Capture the cell that displays the provided text and extract its [X, Y] central coordinate. 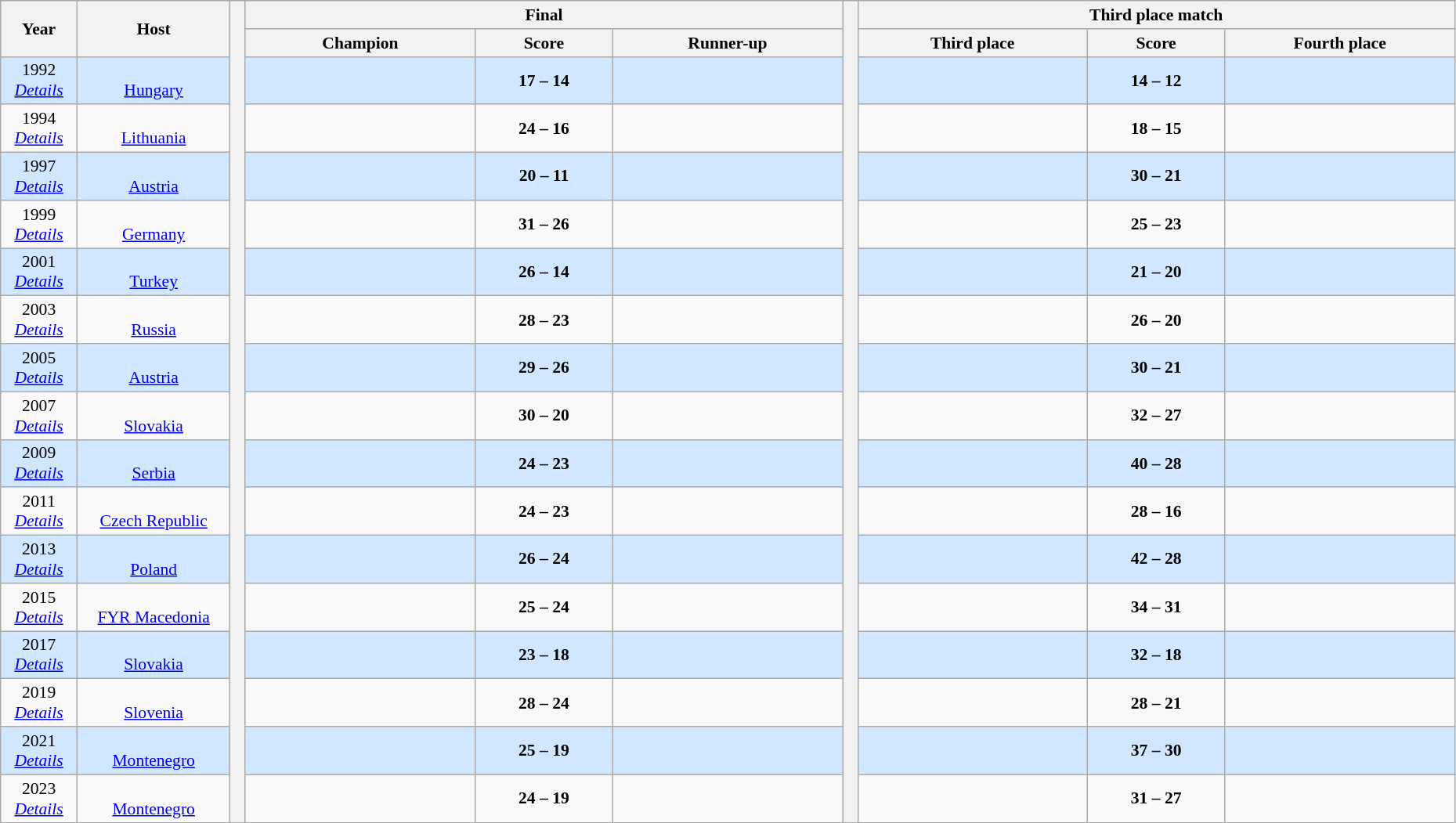
2019Details [39, 703]
31 – 26 [544, 224]
1994Details [39, 128]
28 – 23 [544, 319]
24 – 16 [544, 128]
Lithuania [154, 128]
Third place match [1156, 15]
2023Details [39, 799]
Third place [973, 43]
Host [154, 28]
2005Details [39, 368]
34 – 31 [1156, 608]
26 – 20 [1156, 319]
Turkey [154, 273]
1999Details [39, 224]
28 – 16 [1156, 512]
29 – 26 [544, 368]
Hungary [154, 80]
2011Details [39, 512]
25 – 19 [544, 750]
Russia [154, 319]
2015Details [39, 608]
Year [39, 28]
2007Details [39, 415]
Poland [154, 559]
23 – 18 [544, 655]
17 – 14 [544, 80]
14 – 12 [1156, 80]
28 – 21 [1156, 703]
37 – 30 [1156, 750]
24 – 19 [544, 799]
2003Details [39, 319]
2021Details [39, 750]
21 – 20 [1156, 273]
25 – 24 [544, 608]
2017Details [39, 655]
Champion [360, 43]
Serbia [154, 464]
25 – 23 [1156, 224]
1992Details [39, 80]
FYR Macedonia [154, 608]
26 – 14 [544, 273]
Final [544, 15]
Czech Republic [154, 512]
40 – 28 [1156, 464]
32 – 27 [1156, 415]
20 – 11 [544, 177]
Runner-up [727, 43]
2013Details [39, 559]
Slovenia [154, 703]
2001Details [39, 273]
31 – 27 [1156, 799]
1997Details [39, 177]
42 – 28 [1156, 559]
18 – 15 [1156, 128]
30 – 20 [544, 415]
Germany [154, 224]
28 – 24 [544, 703]
Fourth place [1339, 43]
2009Details [39, 464]
32 – 18 [1156, 655]
26 – 24 [544, 559]
